Detect which cell encompasses the target text, then output its [x, y] center coordinate. 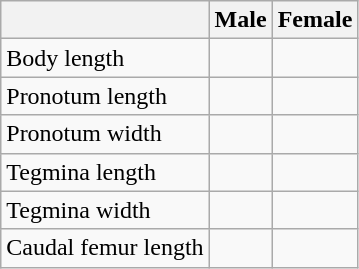
Male [240, 20]
Tegmina width [105, 210]
Body length [105, 58]
Caudal femur length [105, 248]
Pronotum width [105, 134]
Pronotum length [105, 96]
Tegmina length [105, 172]
Female [315, 20]
